For the text-containing cell, return its midpoint in (X, Y) coordinate format. 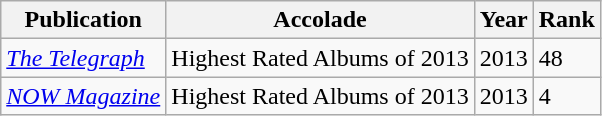
NOW Magazine (84, 96)
48 (566, 58)
The Telegraph (84, 58)
4 (566, 96)
Accolade (320, 20)
Year (504, 20)
Publication (84, 20)
Rank (566, 20)
